Find where the given text appears and provide that cell's center as [x, y] coordinate. 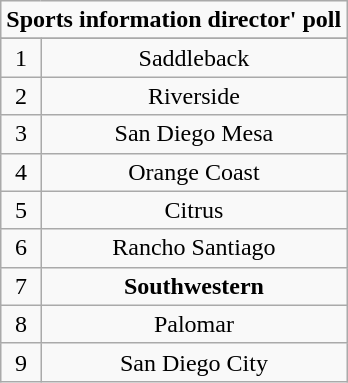
Citrus [194, 210]
1 [21, 58]
San Diego Mesa [194, 134]
5 [21, 210]
Palomar [194, 324]
Riverside [194, 96]
2 [21, 96]
9 [21, 362]
Sports information director' poll [174, 20]
Rancho Santiago [194, 248]
7 [21, 286]
3 [21, 134]
San Diego City [194, 362]
Orange Coast [194, 172]
Saddleback [194, 58]
8 [21, 324]
6 [21, 248]
4 [21, 172]
Southwestern [194, 286]
